Output the [x, y] coordinate of the center of the cell containing the given text.  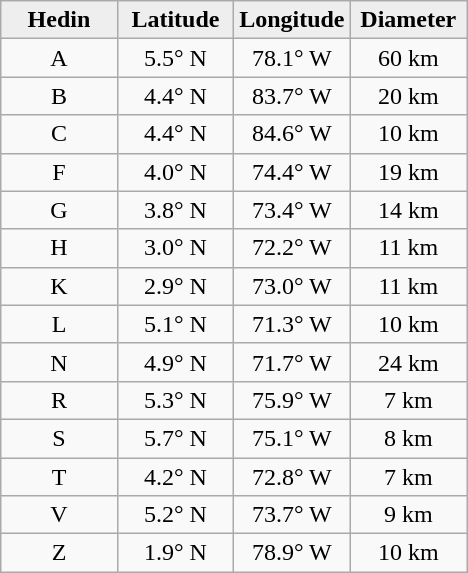
75.9° W [292, 400]
9 km [408, 515]
K [59, 286]
24 km [408, 362]
14 km [408, 210]
5.7° N [175, 438]
H [59, 248]
G [59, 210]
5.3° N [175, 400]
5.1° N [175, 324]
B [59, 96]
4.9° N [175, 362]
75.1° W [292, 438]
8 km [408, 438]
T [59, 477]
5.2° N [175, 515]
C [59, 134]
83.7° W [292, 96]
R [59, 400]
72.2° W [292, 248]
73.4° W [292, 210]
V [59, 515]
60 km [408, 58]
20 km [408, 96]
3.8° N [175, 210]
74.4° W [292, 172]
4.2° N [175, 477]
78.1° W [292, 58]
Longitude [292, 20]
Latitude [175, 20]
5.5° N [175, 58]
F [59, 172]
4.0° N [175, 172]
Hedin [59, 20]
73.7° W [292, 515]
72.8° W [292, 477]
71.7° W [292, 362]
L [59, 324]
84.6° W [292, 134]
Z [59, 553]
Diameter [408, 20]
78.9° W [292, 553]
1.9° N [175, 553]
19 km [408, 172]
A [59, 58]
71.3° W [292, 324]
2.9° N [175, 286]
73.0° W [292, 286]
3.0° N [175, 248]
N [59, 362]
S [59, 438]
